Return (x, y) of the center of cell containing provided text 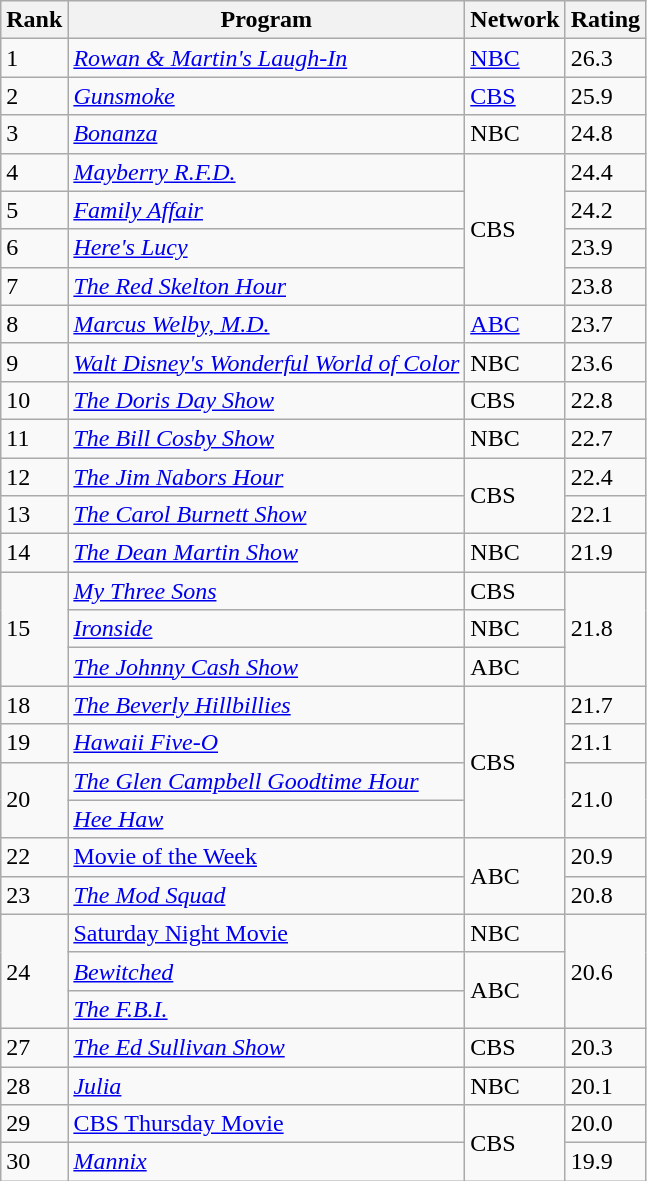
4 (34, 172)
25.9 (605, 96)
5 (34, 210)
The Glen Campbell Goodtime Hour (266, 781)
20.1 (605, 1085)
Ironside (266, 629)
3 (34, 134)
Here's Lucy (266, 248)
Hee Haw (266, 819)
24.2 (605, 210)
19.9 (605, 1162)
21.7 (605, 705)
15 (34, 629)
20 (34, 800)
CBS Thursday Movie (266, 1124)
The Bill Cosby Show (266, 438)
11 (34, 438)
22.7 (605, 438)
Program (266, 20)
The Dean Martin Show (266, 553)
23.6 (605, 362)
Network (515, 20)
Rank (34, 20)
14 (34, 553)
23.8 (605, 286)
The Jim Nabors Hour (266, 477)
Julia (266, 1085)
21.8 (605, 629)
Marcus Welby, M.D. (266, 324)
8 (34, 324)
23 (34, 895)
23.7 (605, 324)
Bewitched (266, 971)
24.4 (605, 172)
The Johnny Cash Show (266, 667)
22 (34, 857)
22.8 (605, 400)
12 (34, 477)
23.9 (605, 248)
24 (34, 971)
The Beverly Hillbillies (266, 705)
18 (34, 705)
Rating (605, 20)
The Ed Sullivan Show (266, 1047)
Walt Disney's Wonderful World of Color (266, 362)
Hawaii Five-O (266, 743)
13 (34, 515)
9 (34, 362)
The Mod Squad (266, 895)
7 (34, 286)
30 (34, 1162)
20.3 (605, 1047)
27 (34, 1047)
24.8 (605, 134)
10 (34, 400)
Rowan & Martin's Laugh-In (266, 58)
22.1 (605, 515)
The Red Skelton Hour (266, 286)
21.9 (605, 553)
1 (34, 58)
20.9 (605, 857)
Bonanza (266, 134)
Mannix (266, 1162)
19 (34, 743)
The Doris Day Show (266, 400)
The F.B.I. (266, 1009)
28 (34, 1085)
The Carol Burnett Show (266, 515)
Saturday Night Movie (266, 933)
Gunsmoke (266, 96)
29 (34, 1124)
2 (34, 96)
20.8 (605, 895)
My Three Sons (266, 591)
20.0 (605, 1124)
6 (34, 248)
26.3 (605, 58)
Mayberry R.F.D. (266, 172)
21.0 (605, 800)
Movie of the Week (266, 857)
20.6 (605, 971)
Family Affair (266, 210)
21.1 (605, 743)
22.4 (605, 477)
